For the text-containing cell, return its midpoint in (X, Y) coordinate format. 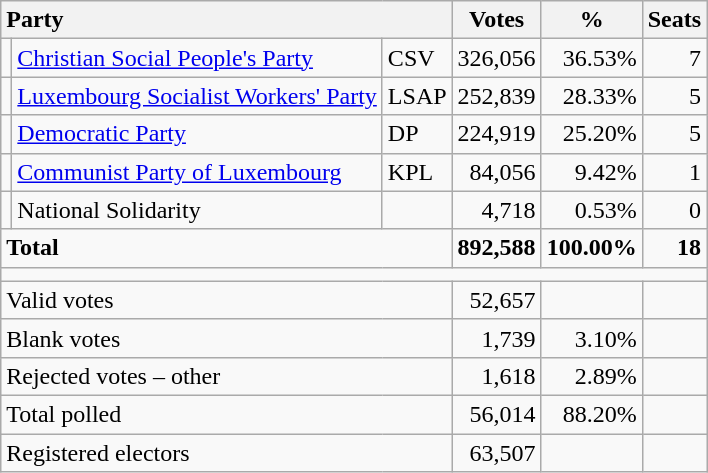
National Solidarity (198, 210)
7 (674, 58)
100.00% (592, 248)
Total (226, 248)
892,588 (496, 248)
Christian Social People's Party (198, 58)
LSAP (417, 96)
326,056 (496, 58)
Seats (674, 20)
28.33% (592, 96)
1,739 (496, 338)
CSV (417, 58)
3.10% (592, 338)
56,014 (496, 414)
4,718 (496, 210)
63,507 (496, 453)
1 (674, 172)
Democratic Party (198, 134)
Luxembourg Socialist Workers' Party (198, 96)
Registered electors (226, 453)
224,919 (496, 134)
36.53% (592, 58)
Valid votes (226, 300)
1,618 (496, 376)
9.42% (592, 172)
2.89% (592, 376)
Party (226, 20)
% (592, 20)
KPL (417, 172)
52,657 (496, 300)
0 (674, 210)
Total polled (226, 414)
88.20% (592, 414)
18 (674, 248)
84,056 (496, 172)
DP (417, 134)
Rejected votes – other (226, 376)
Communist Party of Luxembourg (198, 172)
0.53% (592, 210)
Votes (496, 20)
Blank votes (226, 338)
252,839 (496, 96)
25.20% (592, 134)
